Detect which cell encompasses the target text, then output its [X, Y] center coordinate. 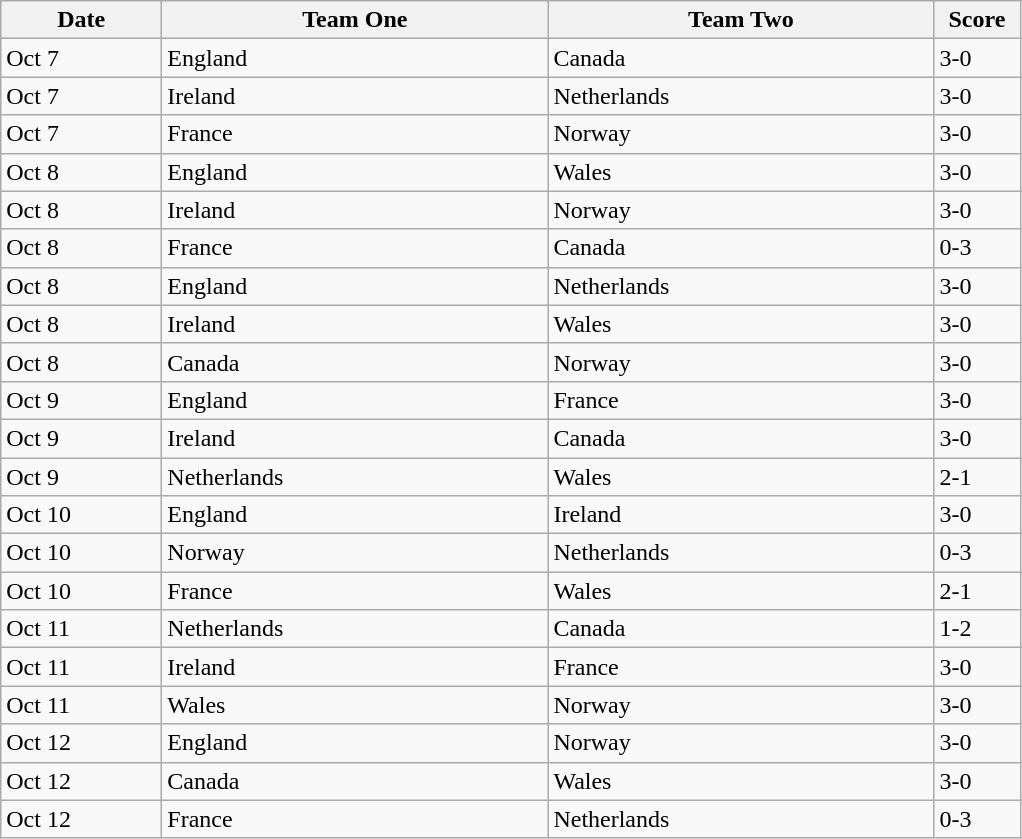
Date [82, 20]
1-2 [977, 629]
Team Two [741, 20]
Score [977, 20]
Team One [355, 20]
